Identify which cell holds the provided text, then report its [x, y] central coordinate. 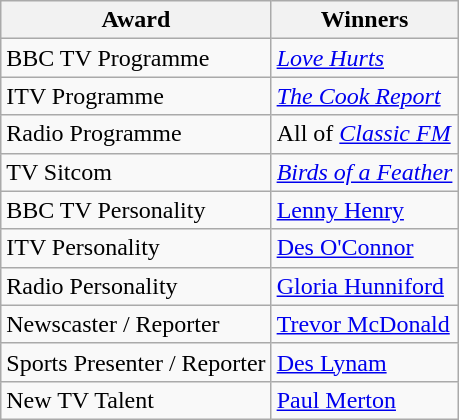
Winners [364, 20]
BBC TV Programme [136, 58]
Lenny Henry [364, 210]
Love Hurts [364, 58]
All of Classic FM [364, 134]
Paul Merton [364, 400]
Radio Personality [136, 286]
Gloria Hunniford [364, 286]
ITV Personality [136, 248]
Radio Programme [136, 134]
Trevor McDonald [364, 324]
TV Sitcom [136, 172]
The Cook Report [364, 96]
Newscaster / Reporter [136, 324]
Des Lynam [364, 362]
Sports Presenter / Reporter [136, 362]
New TV Talent [136, 400]
Des O'Connor [364, 248]
Award [136, 20]
BBC TV Personality [136, 210]
Birds of a Feather [364, 172]
ITV Programme [136, 96]
